Detect which cell encompasses the target text, then output its (X, Y) center coordinate. 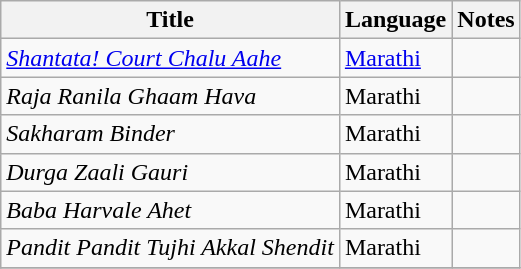
Pandit Pandit Tujhi Akkal Shendit (170, 248)
Baba Harvale Ahet (170, 210)
Sakharam Binder (170, 134)
Raja Ranila Ghaam Hava (170, 96)
Language (395, 20)
Shantata! Court Chalu Aahe (170, 58)
Durga Zaali Gauri (170, 172)
Title (170, 20)
Notes (486, 20)
